Detect which cell encompasses the target text, then output its (X, Y) center coordinate. 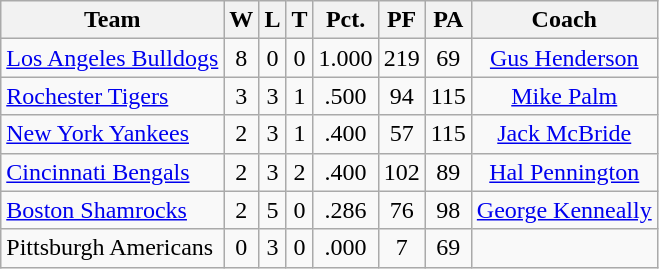
Cincinnati Bengals (112, 172)
89 (448, 172)
.000 (346, 248)
T (300, 20)
Rochester Tigers (112, 96)
1.000 (346, 58)
5 (272, 210)
New York Yankees (112, 134)
7 (402, 248)
Pct. (346, 20)
George Kenneally (564, 210)
Jack McBride (564, 134)
98 (448, 210)
L (272, 20)
W (242, 20)
Coach (564, 20)
57 (402, 134)
.500 (346, 96)
PA (448, 20)
Boston Shamrocks (112, 210)
Pittsburgh Americans (112, 248)
94 (402, 96)
PF (402, 20)
102 (402, 172)
219 (402, 58)
Hal Pennington (564, 172)
Mike Palm (564, 96)
Gus Henderson (564, 58)
Team (112, 20)
.286 (346, 210)
76 (402, 210)
8 (242, 58)
Los Angeles Bulldogs (112, 58)
